Locate the cell with the specified text and output its [X, Y] center coordinate. 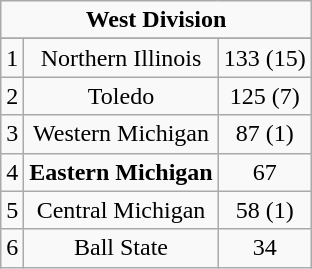
Central Michigan [121, 210]
Western Michigan [121, 134]
4 [12, 172]
West Division [156, 20]
2 [12, 96]
5 [12, 210]
58 (1) [264, 210]
125 (7) [264, 96]
3 [12, 134]
Ball State [121, 248]
Toledo [121, 96]
34 [264, 248]
6 [12, 248]
133 (15) [264, 58]
87 (1) [264, 134]
1 [12, 58]
Eastern Michigan [121, 172]
Northern Illinois [121, 58]
67 [264, 172]
